Detect which cell encompasses the target text, then output its [X, Y] center coordinate. 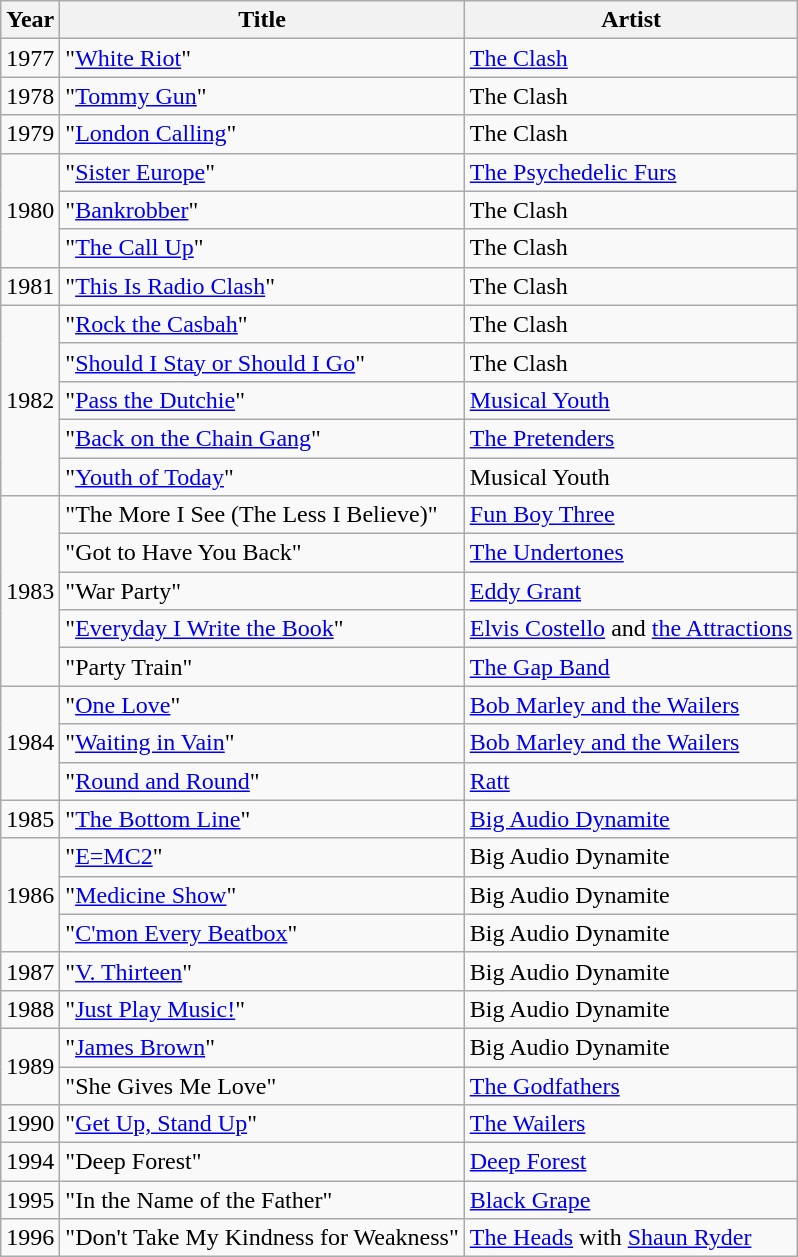
"Bankrobber" [262, 210]
"Pass the Dutchie" [262, 400]
1988 [30, 1009]
"Got to Have You Back" [262, 553]
"London Calling" [262, 134]
1983 [30, 591]
"The More I See (The Less I Believe)" [262, 515]
1977 [30, 58]
"Sister Europe" [262, 172]
1982 [30, 400]
1981 [30, 286]
"V. Thirteen" [262, 971]
"E=MC2" [262, 857]
"Youth of Today" [262, 477]
1978 [30, 96]
1985 [30, 819]
"James Brown" [262, 1047]
1986 [30, 895]
Black Grape [631, 1200]
The Godfathers [631, 1085]
1989 [30, 1066]
"Tommy Gun" [262, 96]
"Round and Round" [262, 781]
1984 [30, 743]
Title [262, 20]
"Get Up, Stand Up" [262, 1124]
"One Love" [262, 705]
The Gap Band [631, 667]
Elvis Costello and the Attractions [631, 629]
Year [30, 20]
"The Call Up" [262, 248]
The Undertones [631, 553]
Ratt [631, 781]
"Deep Forest" [262, 1162]
"She Gives Me Love" [262, 1085]
"The Bottom Line" [262, 819]
1995 [30, 1200]
"Party Train" [262, 667]
"In the Name of the Father" [262, 1200]
1987 [30, 971]
1996 [30, 1238]
"Don't Take My Kindness for Weakness" [262, 1238]
"Should I Stay or Should I Go" [262, 362]
Eddy Grant [631, 591]
"C'mon Every Beatbox" [262, 933]
1980 [30, 210]
"Waiting in Vain" [262, 743]
The Heads with Shaun Ryder [631, 1238]
Fun Boy Three [631, 515]
1990 [30, 1124]
Deep Forest [631, 1162]
"Back on the Chain Gang" [262, 438]
"Everyday I Write the Book" [262, 629]
The Pretenders [631, 438]
"War Party" [262, 591]
1994 [30, 1162]
"White Riot" [262, 58]
The Psychedelic Furs [631, 172]
"Just Play Music!" [262, 1009]
Artist [631, 20]
"This Is Radio Clash" [262, 286]
"Medicine Show" [262, 895]
"Rock the Casbah" [262, 324]
1979 [30, 134]
The Wailers [631, 1124]
